From the cell containing the given text, extract its center point as [X, Y] coordinate. 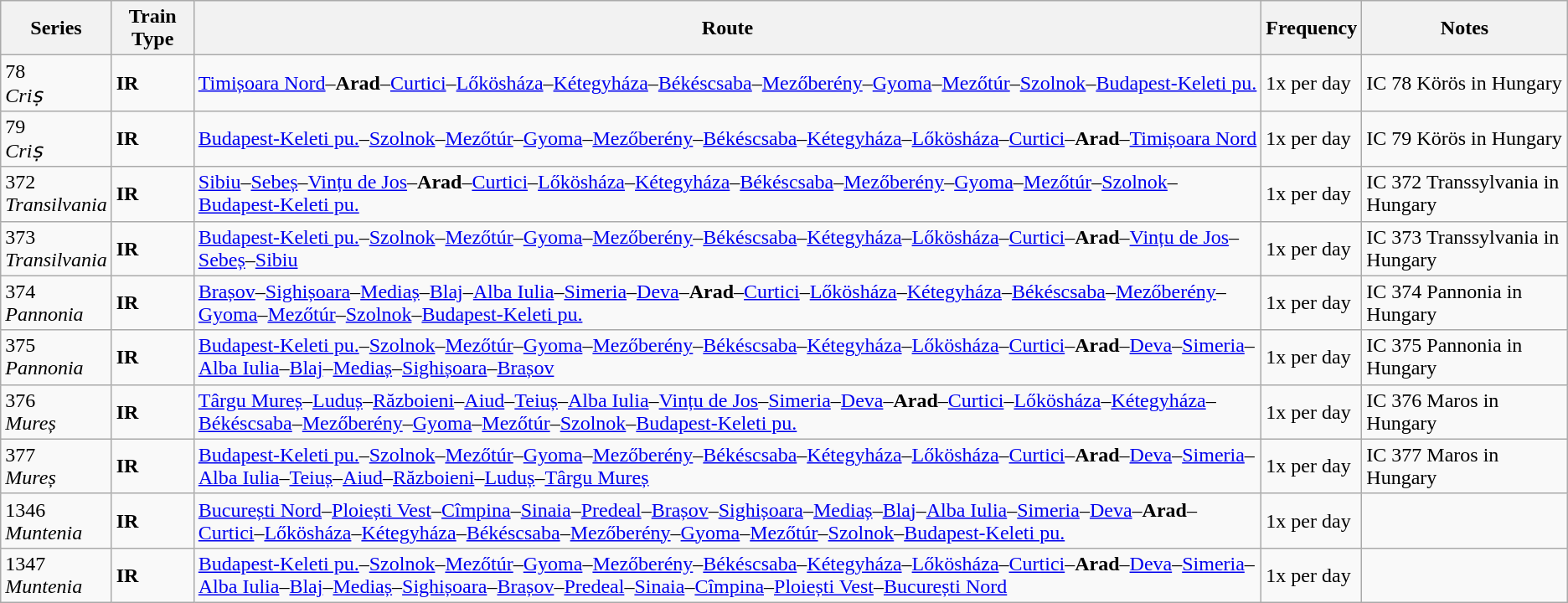
372 Transilvania [56, 194]
374 Pannonia [56, 303]
IC 79 Körös in Hungary [1464, 139]
79 Criṣ [56, 139]
IC 375 Pannonia in Hungary [1464, 357]
375 Pannonia [56, 357]
376 Mureș [56, 412]
373 Transilvania [56, 248]
377 Mureș [56, 466]
Series [56, 28]
Budapest-Keleti pu.–Szolnok–Mezőtúr–Gyoma–Mezőberény–Békéscsaba–Kétegyháza–Lőkösháza–Curtici–Arad–Timișoara Nord [727, 139]
Sibiu–Sebeș–Vințu de Jos–Arad–Curtici–Lőkösháza–Kétegyháza–Békéscsaba–Mezőberény–Gyoma–Mezőtúr–Szolnok–Budapest-Keleti pu. [727, 194]
IC 377 Maros in Hungary [1464, 466]
Route [727, 28]
Timișoara Nord–Arad–Curtici–Lőkösháza–Kétegyháza–Békéscsaba–Mezőberény–Gyoma–Mezőtúr–Szolnok–Budapest-Keleti pu. [727, 84]
IC 376 Maros in Hungary [1464, 412]
Notes [1464, 28]
Frequency [1312, 28]
1347 Muntenia [56, 575]
Budapest-Keleti pu.–Szolnok–Mezőtúr–Gyoma–Mezőberény–Békéscsaba–Kétegyháza–Lőkösháza–Curtici–Arad–Vințu de Jos–Sebeș–Sibiu [727, 248]
IC 78 Körös in Hungary [1464, 84]
1346 Muntenia [56, 521]
IC 372 Transsylvania in Hungary [1464, 194]
78 Criṣ [56, 84]
IC 373 Transsylvania in Hungary [1464, 248]
IC 374 Pannonia in Hungary [1464, 303]
Train Type [152, 28]
